Search for the cell housing the specified text and yield its (X, Y) center coordinate. 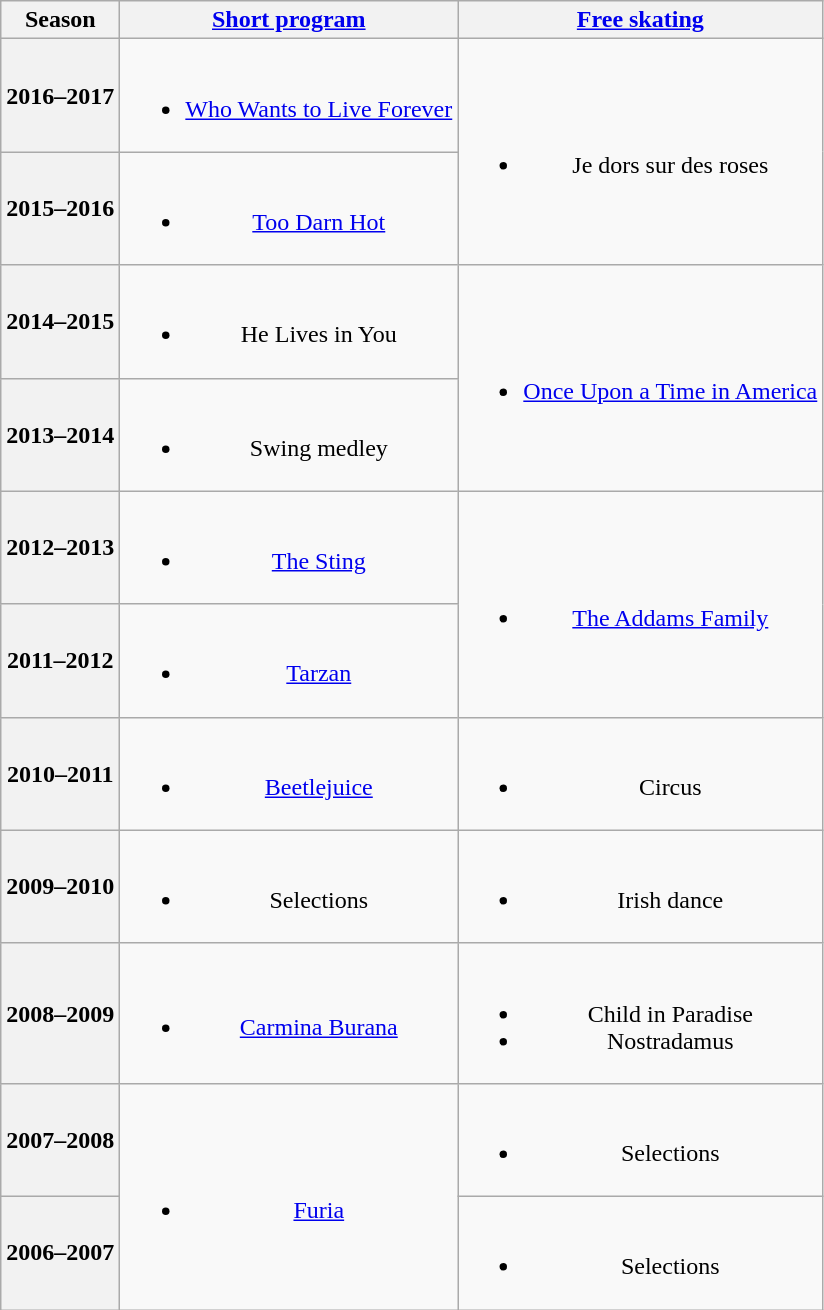
Once Upon a Time in America (640, 378)
2012–2013 (60, 548)
2011–2012 (60, 660)
Circus (640, 774)
Je dors sur des roses (640, 152)
Irish dance (640, 886)
Beetlejuice (289, 774)
Season (60, 20)
The Sting (289, 548)
The Addams Family (640, 604)
Who Wants to Live Forever (289, 96)
Free skating (640, 20)
2009–2010 (60, 886)
Short program (289, 20)
2010–2011 (60, 774)
2015–2016 (60, 208)
Carmina Burana (289, 1013)
2016–2017 (60, 96)
Furia (289, 1196)
2013–2014 (60, 434)
He Lives in You (289, 322)
2008–2009 (60, 1013)
Too Darn Hot (289, 208)
Child in Paradise Nostradamus (640, 1013)
2014–2015 (60, 322)
Tarzan (289, 660)
Swing medley (289, 434)
2007–2008 (60, 1140)
2006–2007 (60, 1252)
